Capture the cell that displays the provided text and extract its (x, y) central coordinate. 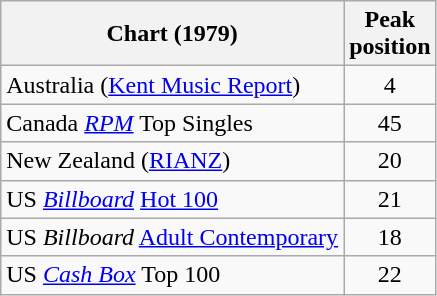
US Billboard Hot 100 (172, 199)
US Cash Box Top 100 (172, 275)
Peakposition (390, 34)
4 (390, 85)
45 (390, 123)
22 (390, 275)
20 (390, 161)
Chart (1979) (172, 34)
18 (390, 237)
21 (390, 199)
Australia (Kent Music Report) (172, 85)
New Zealand (RIANZ) (172, 161)
US Billboard Adult Contemporary (172, 237)
Canada RPM Top Singles (172, 123)
